Search for the cell housing the specified text and yield its [X, Y] center coordinate. 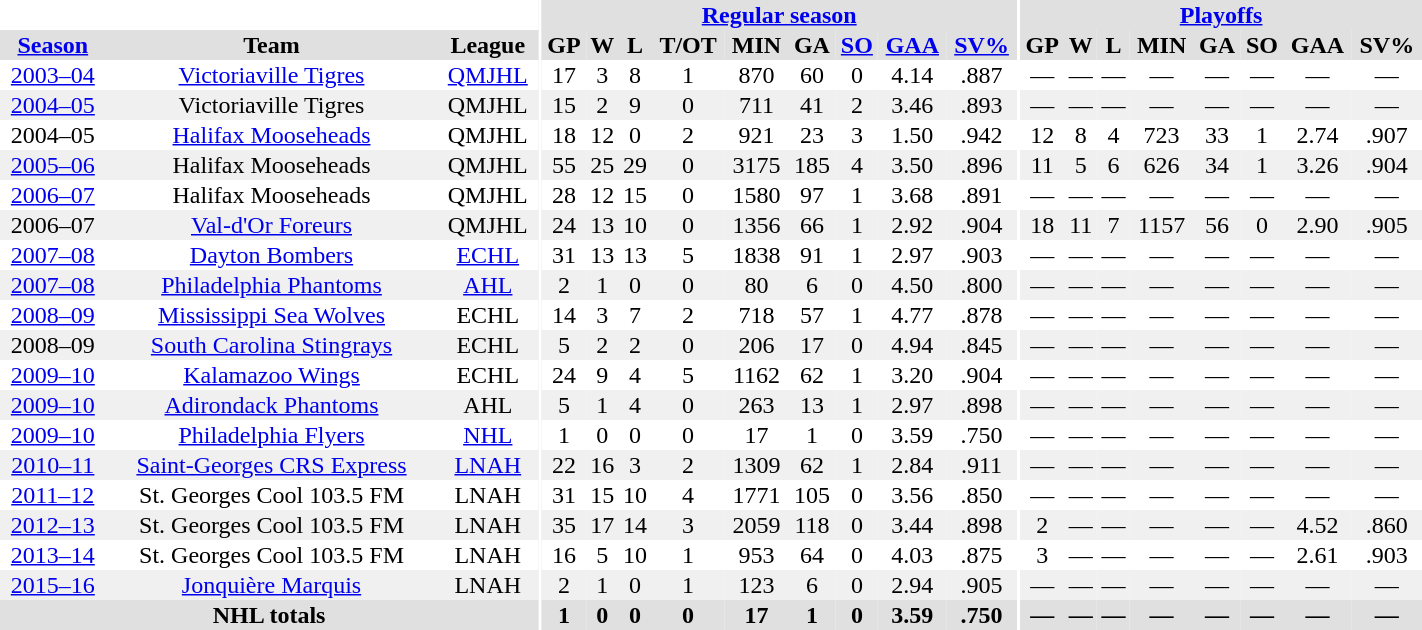
Team [272, 45]
118 [812, 525]
3.46 [912, 105]
80 [757, 285]
2.74 [1317, 135]
4.14 [912, 75]
2011–12 [53, 495]
2.61 [1317, 555]
Kalamazoo Wings [272, 375]
1.50 [912, 135]
.878 [982, 315]
91 [812, 255]
4.52 [1317, 525]
723 [1162, 135]
60 [812, 75]
56 [1216, 225]
185 [812, 165]
4.77 [912, 315]
3175 [757, 165]
3.68 [912, 195]
23 [812, 135]
Adirondack Phantoms [272, 405]
3.50 [912, 165]
66 [812, 225]
34 [1216, 165]
4.94 [912, 345]
57 [812, 315]
3.56 [912, 495]
29 [636, 165]
33 [1216, 135]
2.84 [912, 465]
2059 [757, 525]
870 [757, 75]
64 [812, 555]
.860 [1387, 525]
.875 [982, 555]
1356 [757, 225]
263 [757, 405]
921 [757, 135]
1157 [1162, 225]
.850 [982, 495]
123 [757, 585]
.891 [982, 195]
Mississippi Sea Wolves [272, 315]
97 [812, 195]
41 [812, 105]
T/OT [688, 45]
1771 [757, 495]
.896 [982, 165]
Regular season [780, 15]
626 [1162, 165]
1580 [757, 195]
35 [564, 525]
2005–06 [53, 165]
3.44 [912, 525]
NHL totals [269, 615]
22 [564, 465]
3.20 [912, 375]
2.94 [912, 585]
4.50 [912, 285]
Saint-Georges CRS Express [272, 465]
55 [564, 165]
3.26 [1317, 165]
2003–04 [53, 75]
.845 [982, 345]
25 [602, 165]
.893 [982, 105]
.942 [982, 135]
2.92 [912, 225]
Dayton Bombers [272, 255]
.887 [982, 75]
28 [564, 195]
4.03 [912, 555]
South Carolina Stingrays [272, 345]
718 [757, 315]
1838 [757, 255]
2015–16 [53, 585]
1309 [757, 465]
Philadelphia Phantoms [272, 285]
Philadelphia Flyers [272, 435]
Season [53, 45]
2012–13 [53, 525]
.911 [982, 465]
2013–14 [53, 555]
Val-d'Or Foreurs [272, 225]
Jonquière Marquis [272, 585]
.800 [982, 285]
2.90 [1317, 225]
1162 [757, 375]
Playoffs [1221, 15]
105 [812, 495]
League [488, 45]
.907 [1387, 135]
711 [757, 105]
2010–11 [53, 465]
206 [757, 345]
953 [757, 555]
NHL [488, 435]
